Locate the cell with the specified text and output its (X, Y) center coordinate. 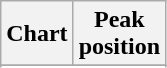
Peakposition (119, 34)
Chart (37, 34)
